Find where the given text appears and provide that cell's center as (x, y) coordinate. 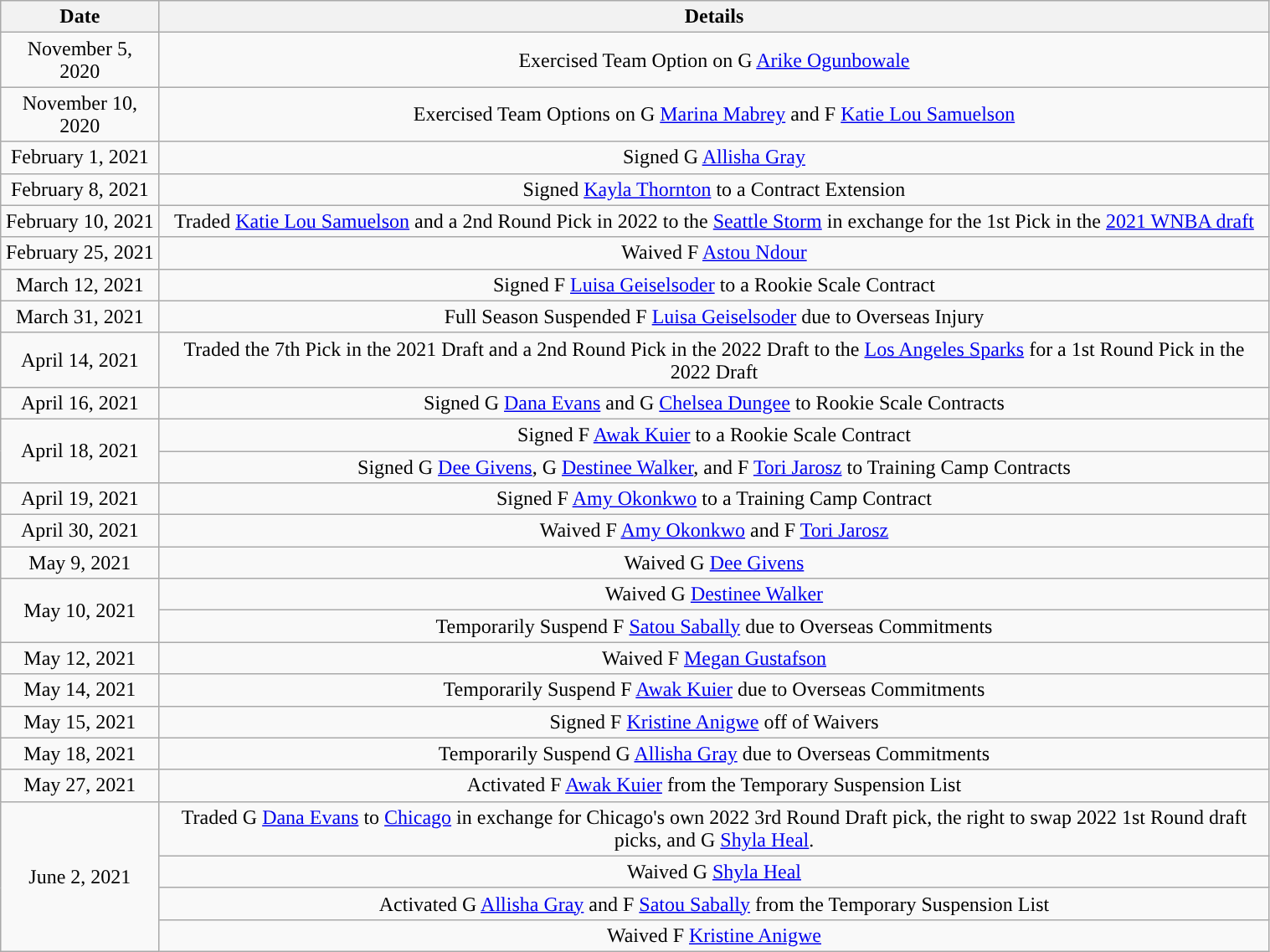
Traded the 7th Pick in the 2021 Draft and a 2nd Round Pick in the 2022 Draft to the Los Angeles Sparks for a 1st Round Pick in the 2022 Draft (714, 360)
April 18, 2021 (80, 450)
Waived G Dee Givens (714, 563)
May 27, 2021 (80, 785)
February 8, 2021 (80, 189)
Traded Katie Lou Samuelson and a 2nd Round Pick in 2022 to the Seattle Storm in exchange for the 1st Pick in the 2021 WNBA draft (714, 221)
Exercised Team Options on G Marina Mabrey and F Katie Lou Samuelson (714, 114)
Details (714, 17)
Signed F Luisa Geiselsoder to a Rookie Scale Contract (714, 285)
Signed F Kristine Anigwe off of Waivers (714, 722)
April 14, 2021 (80, 360)
June 2, 2021 (80, 876)
Waived G Shyla Heal (714, 872)
March 31, 2021 (80, 316)
May 9, 2021 (80, 563)
Activated G Allisha Gray and F Satou Sabally from the Temporary Suspension List (714, 903)
May 18, 2021 (80, 754)
May 15, 2021 (80, 722)
May 10, 2021 (80, 610)
Signed G Dee Givens, G Destinee Walker, and F Tori Jarosz to Training Camp Contracts (714, 466)
November 5, 2020 (80, 60)
Waived F Amy Okonkwo and F Tori Jarosz (714, 531)
Exercised Team Option on G Arike Ogunbowale (714, 60)
May 14, 2021 (80, 690)
February 1, 2021 (80, 157)
April 30, 2021 (80, 531)
Temporarily Suspend F Awak Kuier due to Overseas Commitments (714, 690)
Date (80, 17)
Temporarily Suspend G Allisha Gray due to Overseas Commitments (714, 754)
Waived F Kristine Anigwe (714, 935)
Waived F Astou Ndour (714, 253)
Activated F Awak Kuier from the Temporary Suspension List (714, 785)
Signed F Awak Kuier to a Rookie Scale Contract (714, 435)
May 12, 2021 (80, 658)
Signed F Amy Okonkwo to a Training Camp Contract (714, 499)
Signed Kayla Thornton to a Contract Extension (714, 189)
Waived F Megan Gustafson (714, 658)
April 16, 2021 (80, 403)
April 19, 2021 (80, 499)
February 10, 2021 (80, 221)
March 12, 2021 (80, 285)
November 10, 2020 (80, 114)
February 25, 2021 (80, 253)
Full Season Suspended F Luisa Geiselsoder due to Overseas Injury (714, 316)
Signed G Dana Evans and G Chelsea Dungee to Rookie Scale Contracts (714, 403)
Signed G Allisha Gray (714, 157)
Temporarily Suspend F Satou Sabally due to Overseas Commitments (714, 626)
Waived G Destinee Walker (714, 594)
